Find where the given text appears and provide that cell's center as (X, Y) coordinate. 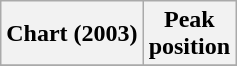
Peakposition (189, 34)
Chart (2003) (72, 34)
